Locate the cell with the specified text and output its (X, Y) center coordinate. 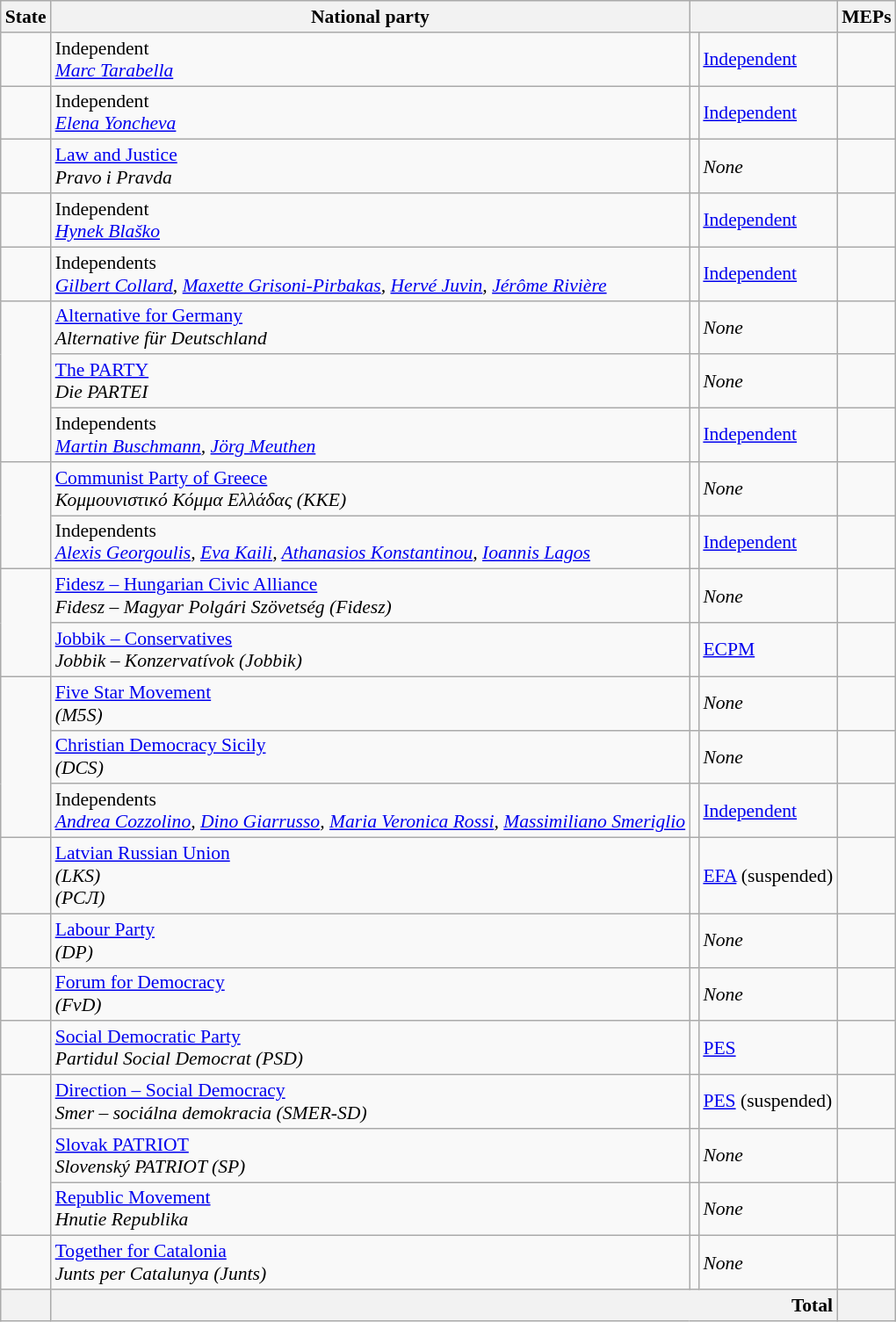
Law and JusticePravo i Pravda (371, 167)
IndependentMarc Tarabella (371, 60)
Communist Party of GreeceΚομμουνιστικό Κόμμα Ελλάδας (ΚΚΕ) (371, 488)
Total (444, 1305)
ECPM (768, 650)
Alternative for GermanyAlternative für Deutschland (371, 327)
IndependentsGilbert Collard, Maxette Grisoni-Pirbakas, Hervé Juvin, Jérôme Rivière (371, 274)
MEPs (866, 17)
PES (suspended) (768, 1102)
Slovak PATRIOTSlovenský PATRIOT (SP) (371, 1156)
IndependentHynek Blaško (371, 220)
National party (371, 17)
IndependentsAlexis Georgoulis, Eva Kaili, Athanasios Konstantinou, Ioannis Lagos (371, 543)
Republic MovementHnutie Republika (371, 1209)
Together for CataloniaJunts per Catalunya (Junts) (371, 1263)
PES (768, 1049)
EFA (suspended) (768, 877)
Latvian Russian Union (LKS) (РСЛ) (371, 877)
IndependentElena Yoncheva (371, 112)
Social Democratic PartyPartidul Social Democrat (PSD) (371, 1049)
Labour Party (DP) (371, 940)
Forum for Democracy (FvD) (371, 994)
Christian Democracy Sicily (DCS) (371, 757)
Direction – Social DemocracySmer – sociálna demokracia (SMER-SD) (371, 1102)
The PARTYDie PARTEI (371, 381)
Jobbik – ConservativesJobbik – Konzervatívok (Jobbik) (371, 650)
Five Star Movement (M5S) (371, 703)
Fidesz – Hungarian Civic AllianceFidesz – Magyar Polgári Szövetség (Fidesz) (371, 596)
IndependentsMartin Buschmann, Jörg Meuthen (371, 436)
IndependentsAndrea Cozzolino, Dino Giarrusso, Maria Veronica Rossi, Massimiliano Smeriglio (371, 812)
State (26, 17)
